Search for the cell housing the specified text and yield its [x, y] center coordinate. 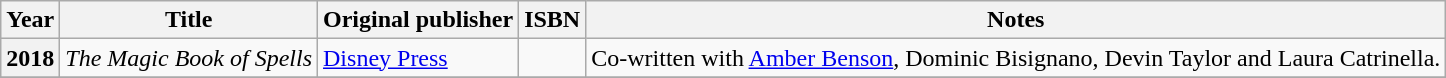
ISBN [552, 20]
Co-written with Amber Benson, Dominic Bisignano, Devin Taylor and Laura Catrinella. [1016, 58]
Original publisher [418, 20]
Notes [1016, 20]
The Magic Book of Spells [189, 58]
2018 [30, 58]
Title [189, 20]
Disney Press [418, 58]
Year [30, 20]
